Determine the (X, Y) coordinate at the center of the cell enclosing the given text.  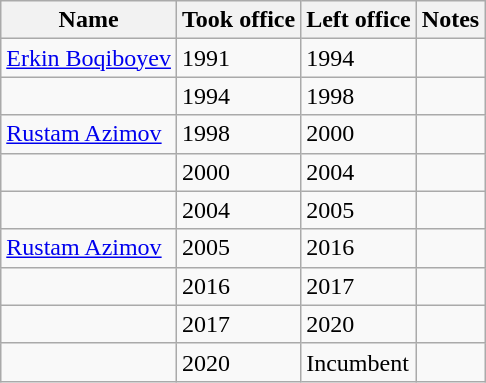
Notes (450, 20)
Left office (359, 20)
1991 (238, 58)
Took office (238, 20)
Incumbent (359, 362)
Name (89, 20)
Erkin Boqiboyev (89, 58)
